From the cell containing the given text, extract its center point as (X, Y) coordinate. 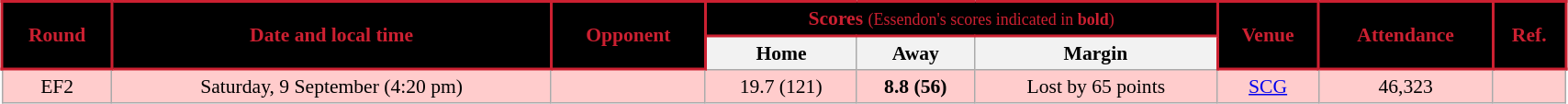
Saturday, 9 September (4:20 pm) (331, 86)
Date and local time (331, 36)
Margin (1096, 52)
19.7 (121) (780, 86)
46,323 (1405, 86)
Opponent (628, 36)
8.8 (56) (916, 86)
Attendance (1405, 36)
Ref. (1529, 36)
Scores (Essendon's scores indicated in bold) (960, 18)
Away (916, 52)
SCG (1269, 86)
Home (780, 52)
Lost by 65 points (1096, 86)
Venue (1269, 36)
EF2 (57, 86)
Round (57, 36)
